Return the (x, y) coordinate for the center point of the cell that contains the specified text.  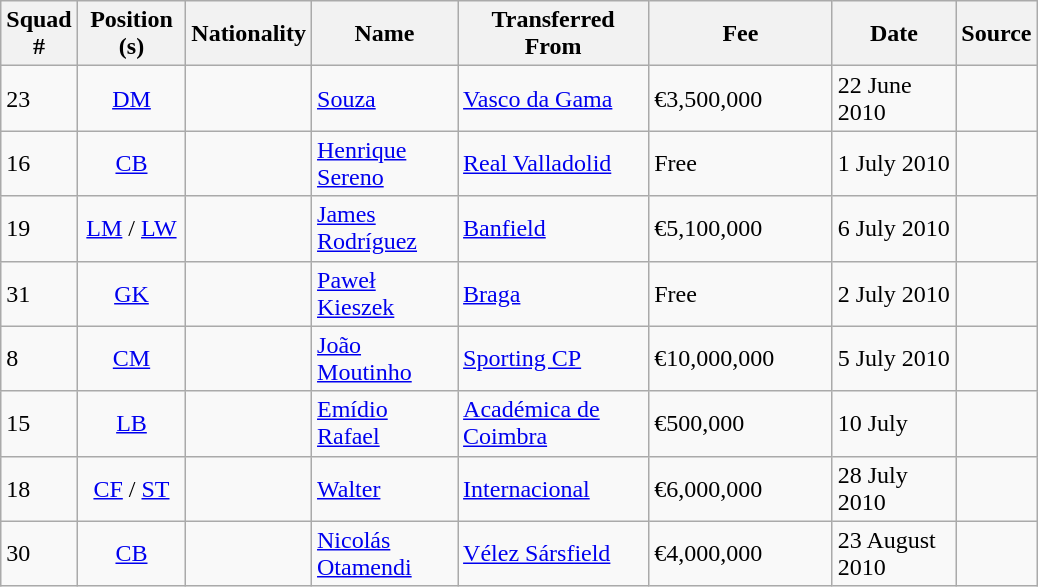
DM (132, 98)
Emídio Rafael (385, 424)
€10,000,000 (741, 358)
31 (39, 294)
Position (s) (132, 34)
16 (39, 164)
Date (894, 34)
23 (39, 98)
João Moutinho (385, 358)
Squad # (39, 34)
Paweł Kieszek (385, 294)
€4,000,000 (741, 554)
23 August 2010 (894, 554)
Fee (741, 34)
CF / ST (132, 488)
CM (132, 358)
Nicolás Otamendi (385, 554)
2 July 2010 (894, 294)
5 July 2010 (894, 358)
Braga (554, 294)
€500,000 (741, 424)
22 June 2010 (894, 98)
Académica de Coimbra (554, 424)
28 July 2010 (894, 488)
Henrique Sereno (385, 164)
Vasco da Gama (554, 98)
James Rodríguez (385, 228)
Internacional (554, 488)
30 (39, 554)
LB (132, 424)
LM / LW (132, 228)
Source (996, 34)
15 (39, 424)
8 (39, 358)
Walter (385, 488)
Real Valladolid (554, 164)
Vélez Sársfield (554, 554)
1 July 2010 (894, 164)
Sporting CP (554, 358)
€5,100,000 (741, 228)
10 July (894, 424)
GK (132, 294)
Banfield (554, 228)
€3,500,000 (741, 98)
Transferred From (554, 34)
Nationality (249, 34)
Souza (385, 98)
19 (39, 228)
Name (385, 34)
€6,000,000 (741, 488)
6 July 2010 (894, 228)
18 (39, 488)
